Extract the (x, y) coordinate from the center of the cell holding the provided text.  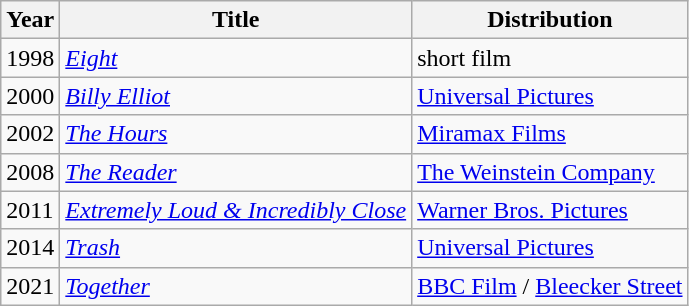
2008 (30, 172)
1998 (30, 58)
Warner Bros. Pictures (550, 210)
The Weinstein Company (550, 172)
2011 (30, 210)
Title (236, 20)
2021 (30, 286)
Extremely Loud & Incredibly Close (236, 210)
short film (550, 58)
The Hours (236, 134)
Miramax Films (550, 134)
Distribution (550, 20)
The Reader (236, 172)
Trash (236, 248)
Billy Elliot (236, 96)
Together (236, 286)
BBC Film / Bleecker Street (550, 286)
2002 (30, 134)
2000 (30, 96)
Year (30, 20)
Eight (236, 58)
2014 (30, 248)
